Provide the (X, Y) coordinate of the cell's center where the given text is located.  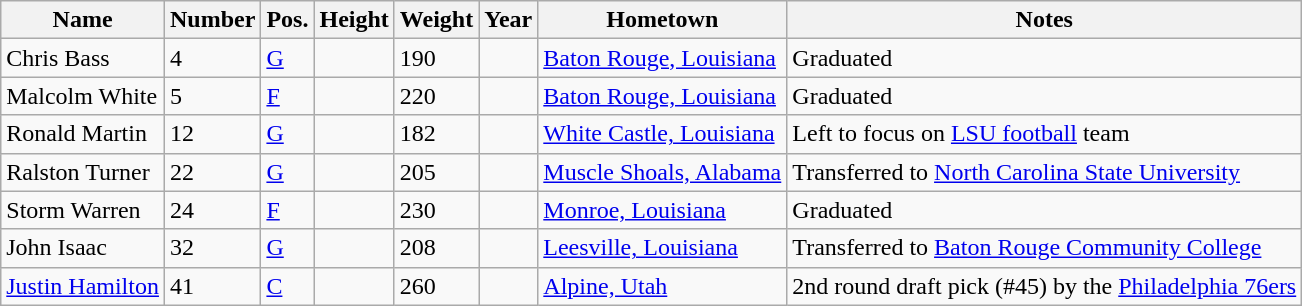
12 (212, 134)
Ronald Martin (83, 134)
41 (212, 286)
205 (436, 172)
32 (212, 248)
Monroe, Louisiana (662, 210)
22 (212, 172)
Muscle Shoals, Alabama (662, 172)
208 (436, 248)
182 (436, 134)
Left to focus on LSU football team (1044, 134)
Hometown (662, 20)
2nd round draft pick (#45) by the Philadelphia 76ers (1044, 286)
C (288, 286)
Name (83, 20)
Height (354, 20)
Pos. (288, 20)
Transferred to Baton Rouge Community College (1044, 248)
Justin Hamilton (83, 286)
Notes (1044, 20)
Storm Warren (83, 210)
5 (212, 96)
220 (436, 96)
Chris Bass (83, 58)
Year (508, 20)
Transferred to North Carolina State University (1044, 172)
230 (436, 210)
190 (436, 58)
John Isaac (83, 248)
4 (212, 58)
24 (212, 210)
Number (212, 20)
Ralston Turner (83, 172)
White Castle, Louisiana (662, 134)
260 (436, 286)
Weight (436, 20)
Alpine, Utah (662, 286)
Leesville, Louisiana (662, 248)
Malcolm White (83, 96)
